Return the (x, y) coordinate for the center point of the cell that contains the specified text.  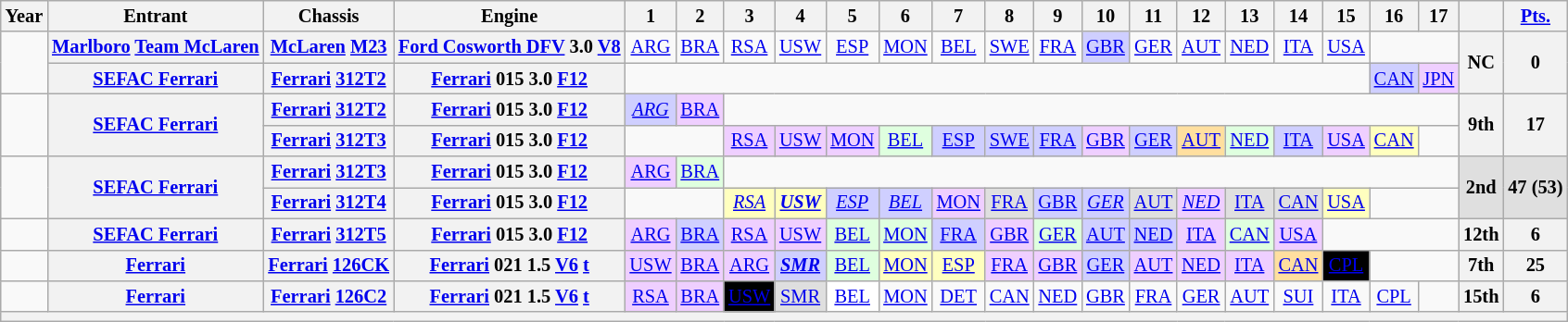
11 (1154, 16)
8 (1010, 16)
Entrant (156, 16)
Ferrari 312T5 (328, 234)
15 (1346, 16)
SUI (1299, 296)
Year (24, 16)
9th (1481, 124)
NC (1481, 63)
14 (1299, 16)
Marlboro Team McLaren (156, 47)
13 (1249, 16)
Chassis (328, 16)
12th (1481, 234)
16 (1394, 16)
12 (1201, 16)
1 (651, 16)
McLaren M23 (328, 47)
Ferrari 312T4 (328, 203)
2nd (1481, 187)
DET (958, 296)
4 (801, 16)
Ferrari 126C2 (328, 296)
5 (853, 16)
7 (958, 16)
3 (749, 16)
7th (1481, 266)
Pts. (1535, 16)
9 (1058, 16)
10 (1106, 16)
Ferrari 126CK (328, 266)
Ford Cosworth DFV 3.0 V8 (510, 47)
25 (1535, 266)
Engine (510, 16)
JPN (1438, 79)
0 (1535, 63)
15th (1481, 296)
47 (53) (1535, 187)
2 (700, 16)
